Detect which cell encompasses the target text, then output its (x, y) center coordinate. 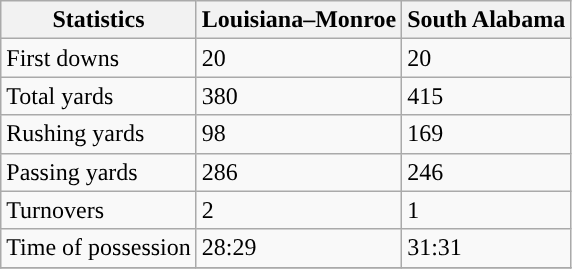
Time of possession (99, 248)
380 (298, 96)
246 (486, 172)
415 (486, 96)
98 (298, 134)
Total yards (99, 96)
1 (486, 210)
286 (298, 172)
Statistics (99, 20)
Passing yards (99, 172)
Rushing yards (99, 134)
31:31 (486, 248)
South Alabama (486, 20)
2 (298, 210)
28:29 (298, 248)
169 (486, 134)
First downs (99, 58)
Turnovers (99, 210)
Louisiana–Monroe (298, 20)
